From the cell containing the given text, extract its center point as [X, Y] coordinate. 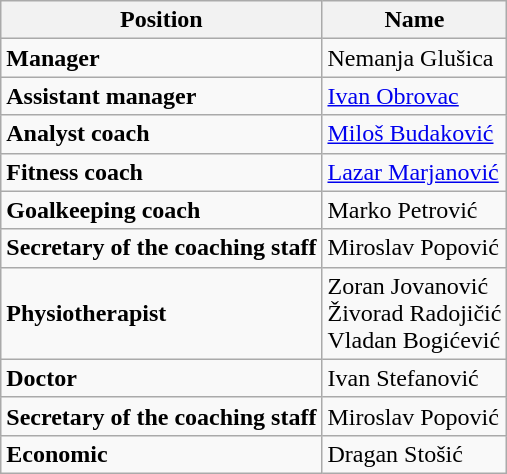
Ivan Obrovac [414, 96]
Physiotherapist [162, 313]
Zoran Jovanović Živorad Radojičić Vladan Bogićević [414, 313]
Position [162, 20]
Goalkeeping coach [162, 210]
Manager [162, 58]
Economic [162, 454]
Dragan Stošić [414, 454]
Fitness coach [162, 172]
Nemanja Glušica [414, 58]
Miloš Budaković [414, 134]
Name [414, 20]
Analyst coach [162, 134]
Ivan Stefanović [414, 378]
Lazar Marjanović [414, 172]
Doctor [162, 378]
Assistant manager [162, 96]
Marko Petrović [414, 210]
